Determine the (x, y) coordinate at the center of the cell enclosing the given text.  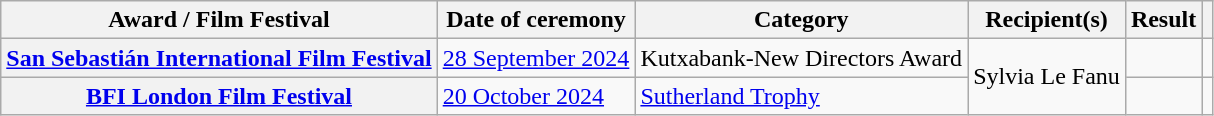
Category (802, 20)
Date of ceremony (536, 20)
Award / Film Festival (219, 20)
Kutxabank-New Directors Award (802, 58)
Recipient(s) (1047, 20)
28 September 2024 (536, 58)
San Sebastián International Film Festival (219, 58)
Sutherland Trophy (802, 96)
BFI London Film Festival (219, 96)
Sylvia Le Fanu (1047, 77)
20 October 2024 (536, 96)
Result (1163, 20)
